Extract the (x, y) coordinate from the center of the cell holding the provided text.  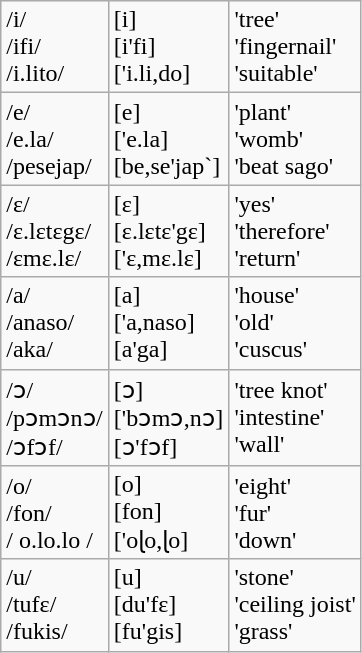
/u//tufε//fukis/ (55, 605)
[u][du'fε][fu'gis] (168, 605)
[ε][ε.lεtε'gε]['ε,mε.lε] (168, 231)
/ε//ε.lεtεgε//εmε.lε/ (55, 231)
'tree knot''intestine''wall' (295, 418)
[a]['a,naso][a'ga] (168, 323)
'tree''fingernail''suitable' (295, 47)
[o][fon]['oɭo,ɭo] (168, 513)
'eight''fur''down' (295, 513)
/a//anaso//aka/ (55, 323)
'yes''therefore''return' (295, 231)
'house''old''cuscus' (295, 323)
/e//e.la//pesejap/ (55, 139)
[ɔ]['bɔmɔ,nɔ][ɔ'fɔf] (168, 418)
'plant''womb''beat sago' (295, 139)
/i//ifi//i.lito/ (55, 47)
[i][i'fi]['i.li,do] (168, 47)
'stone''ceiling joist''grass' (295, 605)
/o//fon// o.lo.lo / (55, 513)
[e]['e.la][be,se'jap`] (168, 139)
/ɔ//pɔmɔnɔ//ɔfɔf/ (55, 418)
